Identify which cell holds the provided text, then report its (X, Y) central coordinate. 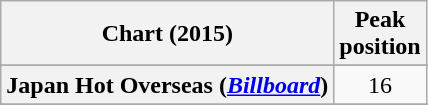
Japan Hot Overseas (Billboard) (168, 85)
Peakposition (380, 34)
Chart (2015) (168, 34)
16 (380, 85)
